Detect which cell encompasses the target text, then output its (x, y) center coordinate. 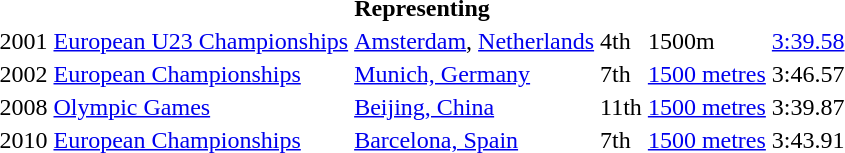
European U23 Championships (201, 41)
European Championships (201, 74)
Amsterdam, Netherlands (474, 41)
4th (622, 41)
1500m (706, 41)
Munich, Germany (474, 74)
Beijing, China (474, 107)
7th (622, 74)
Olympic Games (201, 107)
11th (622, 107)
